Output the (X, Y) coordinate of the center of the cell containing the given text.  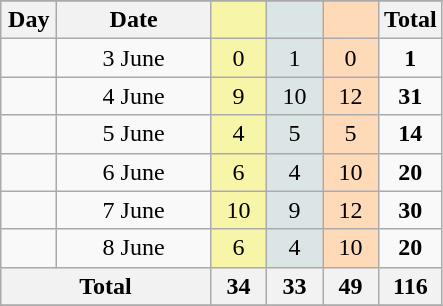
34 (238, 286)
6 June (134, 172)
4 June (134, 96)
8 June (134, 248)
49 (350, 286)
14 (411, 134)
30 (411, 210)
5 June (134, 134)
7 June (134, 210)
31 (411, 96)
Day (29, 20)
33 (294, 286)
116 (411, 286)
3 June (134, 58)
Date (134, 20)
